Pinpoint the cell where the given text exists, returning its (X, Y) midpoint coordinate. 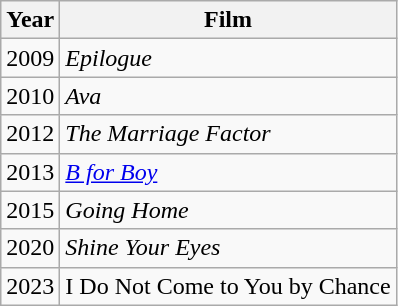
Ava (228, 96)
2010 (30, 96)
Film (228, 20)
B for Boy (228, 172)
2015 (30, 210)
2012 (30, 134)
Year (30, 20)
Shine Your Eyes (228, 248)
Going Home (228, 210)
Epilogue (228, 58)
The Marriage Factor (228, 134)
2009 (30, 58)
I Do Not Come to You by Chance (228, 286)
2023 (30, 286)
2020 (30, 248)
2013 (30, 172)
